Capture the cell that displays the provided text and extract its [x, y] central coordinate. 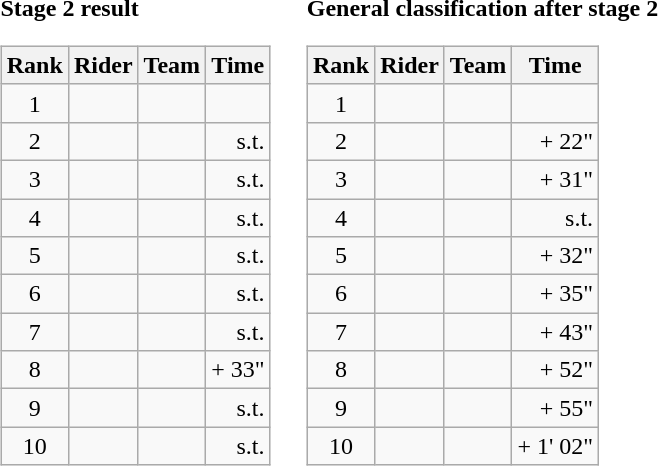
+ 33" [238, 370]
+ 55" [556, 408]
+ 35" [556, 294]
+ 43" [556, 332]
+ 32" [556, 256]
+ 22" [556, 141]
+ 31" [556, 179]
+ 52" [556, 370]
+ 1' 02" [556, 446]
